Pinpoint the cell where the given text exists, returning its [X, Y] midpoint coordinate. 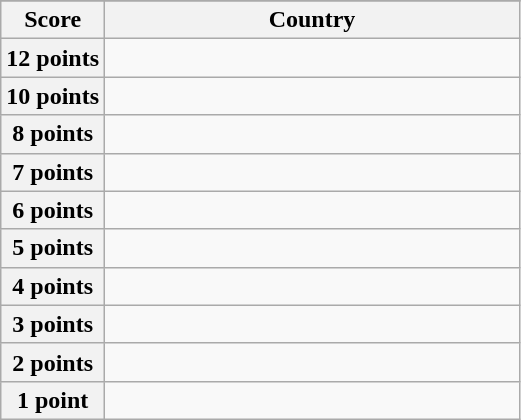
3 points [53, 324]
5 points [53, 248]
Score [53, 20]
7 points [53, 172]
12 points [53, 58]
Country [312, 20]
10 points [53, 96]
8 points [53, 134]
6 points [53, 210]
2 points [53, 362]
1 point [53, 400]
4 points [53, 286]
